Identify which cell holds the provided text, then report its (X, Y) central coordinate. 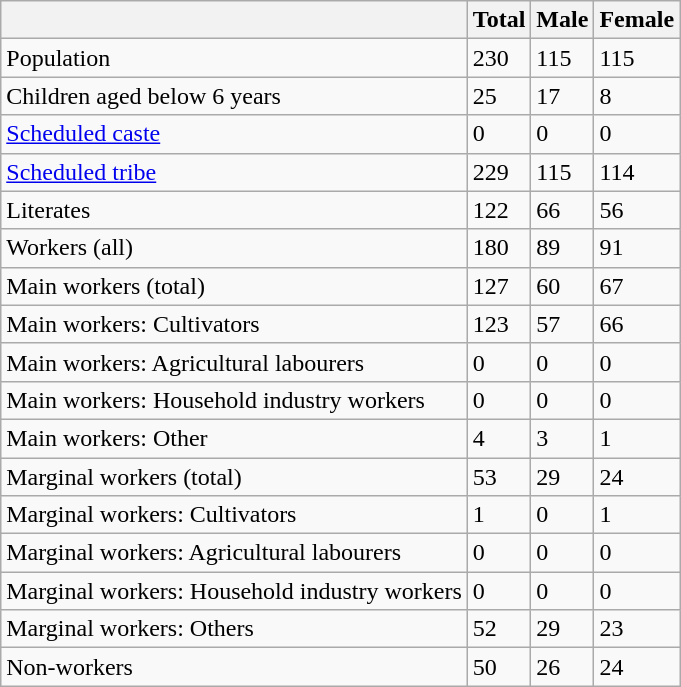
123 (499, 324)
53 (499, 477)
Scheduled tribe (234, 172)
3 (562, 438)
Main workers: Other (234, 438)
4 (499, 438)
Marginal workers: Others (234, 629)
67 (637, 286)
Population (234, 58)
Marginal workers (total) (234, 477)
180 (499, 248)
25 (499, 96)
127 (499, 286)
Marginal workers: Household industry workers (234, 591)
Literates (234, 210)
Female (637, 20)
23 (637, 629)
Marginal workers: Cultivators (234, 515)
114 (637, 172)
Children aged below 6 years (234, 96)
Workers (all) (234, 248)
50 (499, 667)
Scheduled caste (234, 134)
60 (562, 286)
17 (562, 96)
Male (562, 20)
26 (562, 667)
Main workers (total) (234, 286)
57 (562, 324)
52 (499, 629)
229 (499, 172)
Main workers: Agricultural labourers (234, 362)
Non-workers (234, 667)
56 (637, 210)
122 (499, 210)
230 (499, 58)
8 (637, 96)
Main workers: Cultivators (234, 324)
Main workers: Household industry workers (234, 400)
89 (562, 248)
91 (637, 248)
Marginal workers: Agricultural labourers (234, 553)
Total (499, 20)
